Scan for the cell matching the given text and deliver its [X, Y] coordinate at center. 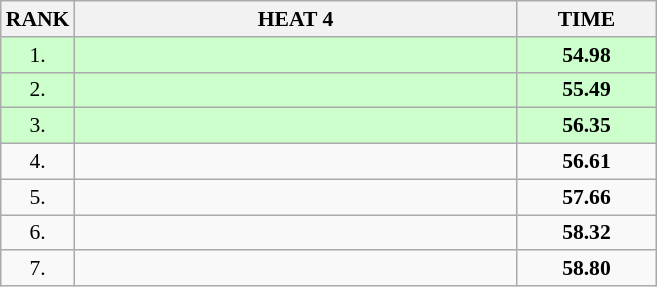
6. [38, 233]
5. [38, 197]
7. [38, 269]
57.66 [587, 197]
55.49 [587, 90]
3. [38, 126]
2. [38, 90]
58.80 [587, 269]
56.35 [587, 126]
TIME [587, 19]
1. [38, 55]
4. [38, 162]
HEAT 4 [295, 19]
RANK [38, 19]
54.98 [587, 55]
56.61 [587, 162]
58.32 [587, 233]
